Provide the (X, Y) coordinate of the cell's center where the given text is located.  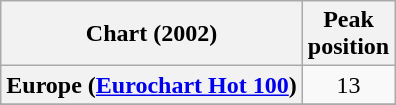
13 (348, 85)
Europe (Eurochart Hot 100) (152, 85)
Peakposition (348, 34)
Chart (2002) (152, 34)
